Return the (X, Y) coordinate for the center point of the cell that contains the specified text.  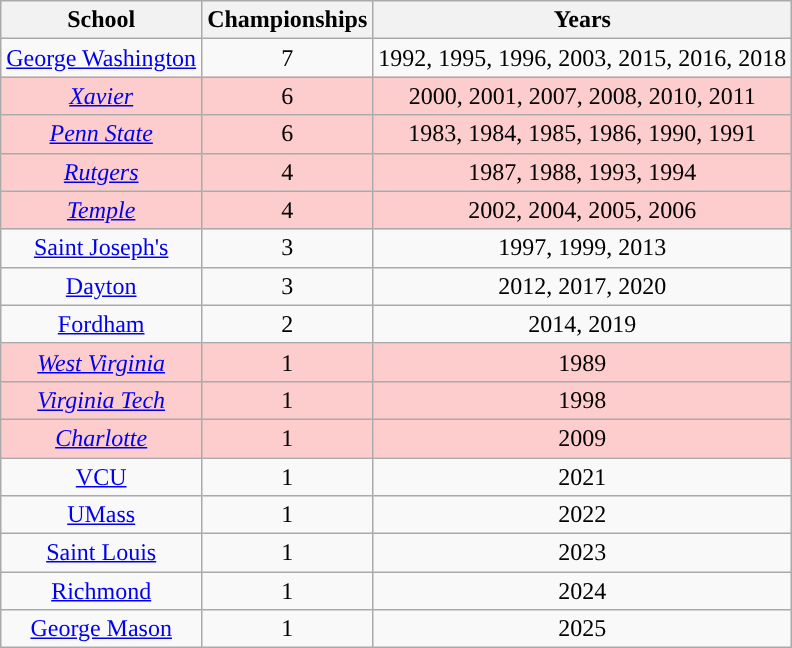
Penn State (102, 134)
2012, 2017, 2020 (582, 286)
Years (582, 20)
2022 (582, 515)
West Virginia (102, 362)
1989 (582, 362)
2023 (582, 553)
2014, 2019 (582, 324)
Temple (102, 210)
1997, 1999, 2013 (582, 248)
Xavier (102, 96)
2025 (582, 629)
Saint Joseph's (102, 248)
Virginia Tech (102, 400)
Richmond (102, 591)
1998 (582, 400)
School (102, 20)
2021 (582, 477)
Saint Louis (102, 553)
George Washington (102, 58)
2000, 2001, 2007, 2008, 2010, 2011 (582, 96)
Rutgers (102, 172)
2009 (582, 438)
2002, 2004, 2005, 2006 (582, 210)
1987, 1988, 1993, 1994 (582, 172)
Dayton (102, 286)
2 (288, 324)
George Mason (102, 629)
VCU (102, 477)
Championships (288, 20)
Charlotte (102, 438)
1983, 1984, 1985, 1986, 1990, 1991 (582, 134)
Fordham (102, 324)
UMass (102, 515)
1992, 1995, 1996, 2003, 2015, 2016, 2018 (582, 58)
7 (288, 58)
2024 (582, 591)
